Scan for the cell matching the given text and deliver its [X, Y] coordinate at center. 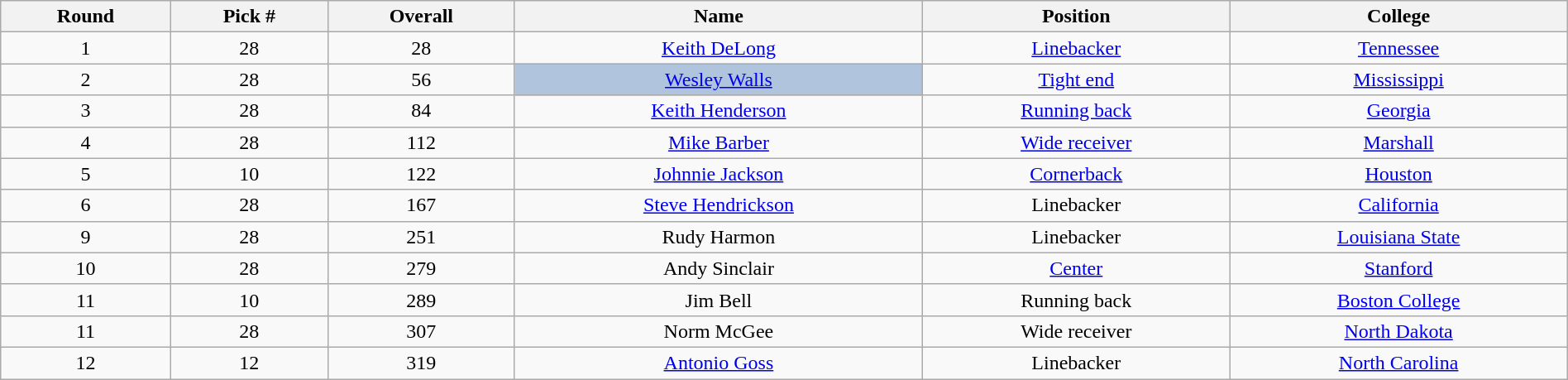
56 [421, 79]
289 [421, 300]
California [1398, 205]
2 [86, 79]
Round [86, 17]
112 [421, 142]
Tight end [1077, 79]
251 [421, 237]
Keith Henderson [718, 111]
North Dakota [1398, 331]
Rudy Harmon [718, 237]
Mike Barber [718, 142]
5 [86, 174]
Marshall [1398, 142]
Center [1077, 268]
Jim Bell [718, 300]
Name [718, 17]
Stanford [1398, 268]
Cornerback [1077, 174]
3 [86, 111]
Antonio Goss [718, 363]
Louisiana State [1398, 237]
279 [421, 268]
Boston College [1398, 300]
College [1398, 17]
1 [86, 48]
Johnnie Jackson [718, 174]
6 [86, 205]
Andy Sinclair [718, 268]
North Carolina [1398, 363]
84 [421, 111]
122 [421, 174]
Norm McGee [718, 331]
Houston [1398, 174]
Keith DeLong [718, 48]
167 [421, 205]
Steve Hendrickson [718, 205]
307 [421, 331]
Wesley Walls [718, 79]
319 [421, 363]
Position [1077, 17]
4 [86, 142]
Georgia [1398, 111]
Tennessee [1398, 48]
Overall [421, 17]
Mississippi [1398, 79]
Pick # [249, 17]
9 [86, 237]
